Scan for the cell matching the given text and deliver its [x, y] coordinate at center. 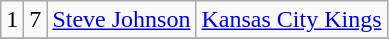
Steve Johnson [122, 20]
7 [36, 20]
1 [12, 20]
Kansas City Kings [292, 20]
